Scan for the cell matching the given text and deliver its [x, y] coordinate at center. 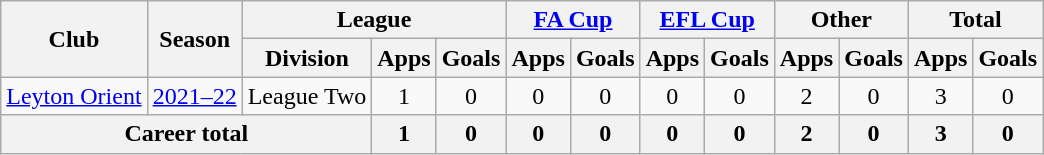
Total [975, 20]
League [374, 20]
Other [841, 20]
Leyton Orient [74, 96]
2021–22 [194, 96]
League Two [307, 96]
Career total [186, 134]
FA Cup [573, 20]
Division [307, 58]
Club [74, 39]
EFL Cup [707, 20]
Season [194, 39]
